Pinpoint the cell where the given text exists, returning its (x, y) midpoint coordinate. 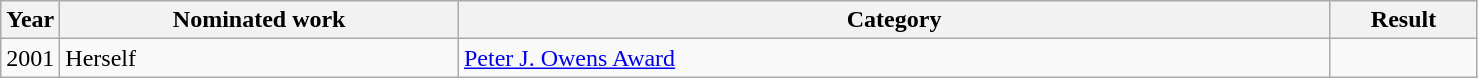
Category (894, 20)
Nominated work (260, 20)
Herself (260, 58)
2001 (30, 58)
Result (1404, 20)
Peter J. Owens Award (894, 58)
Year (30, 20)
